Output the [X, Y] coordinate of the center of the cell containing the given text.  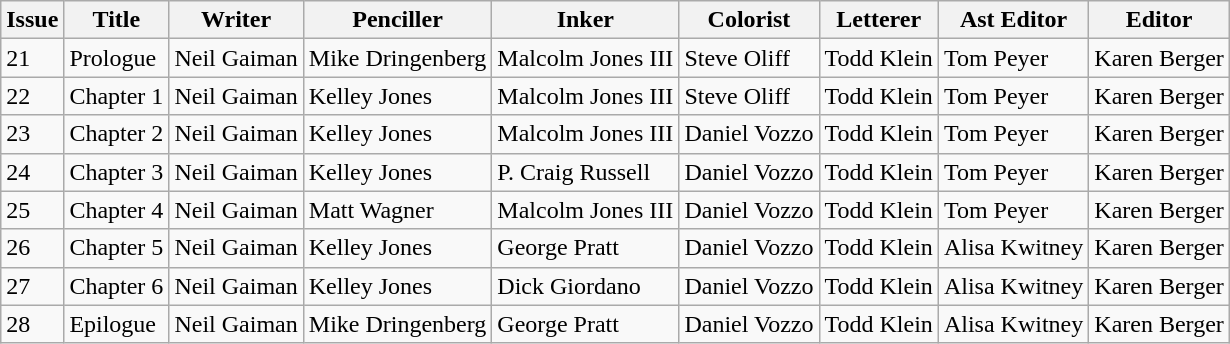
Chapter 3 [116, 172]
Chapter 1 [116, 96]
Colorist [749, 20]
Chapter 5 [116, 248]
Ast Editor [1013, 20]
Matt Wagner [398, 210]
25 [32, 210]
26 [32, 248]
Dick Giordano [586, 286]
Issue [32, 20]
Letterer [878, 20]
21 [32, 58]
Chapter 2 [116, 134]
Prologue [116, 58]
P. Craig Russell [586, 172]
Writer [236, 20]
Chapter 4 [116, 210]
Epilogue [116, 324]
27 [32, 286]
28 [32, 324]
Editor [1160, 20]
22 [32, 96]
Penciller [398, 20]
Chapter 6 [116, 286]
24 [32, 172]
Title [116, 20]
Inker [586, 20]
23 [32, 134]
